Search for the cell housing the specified text and yield its (x, y) center coordinate. 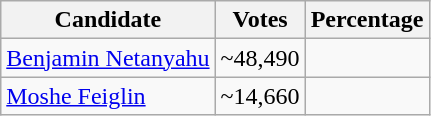
Moshe Feiglin (108, 96)
~14,660 (260, 96)
Benjamin Netanyahu (108, 58)
~48,490 (260, 58)
Candidate (108, 20)
Votes (260, 20)
Percentage (367, 20)
